Find where the given text appears and provide that cell's center as [x, y] coordinate. 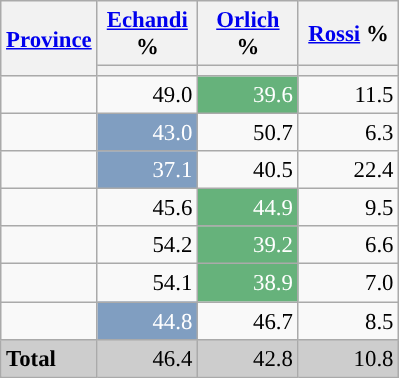
6.3 [348, 133]
7.0 [348, 283]
Province [49, 38]
Total [49, 358]
Rossi % [348, 34]
44.9 [248, 208]
Orlich % [248, 34]
54.2 [148, 245]
22.4 [348, 170]
Echandi % [148, 34]
50.7 [248, 133]
42.8 [248, 358]
10.8 [348, 358]
39.6 [248, 95]
43.0 [148, 133]
8.5 [348, 321]
6.6 [348, 245]
40.5 [248, 170]
39.2 [248, 245]
11.5 [348, 95]
45.6 [148, 208]
54.1 [148, 283]
9.5 [348, 208]
44.8 [148, 321]
46.7 [248, 321]
38.9 [248, 283]
46.4 [148, 358]
37.1 [148, 170]
49.0 [148, 95]
